For the text-containing cell, return its midpoint in (X, Y) coordinate format. 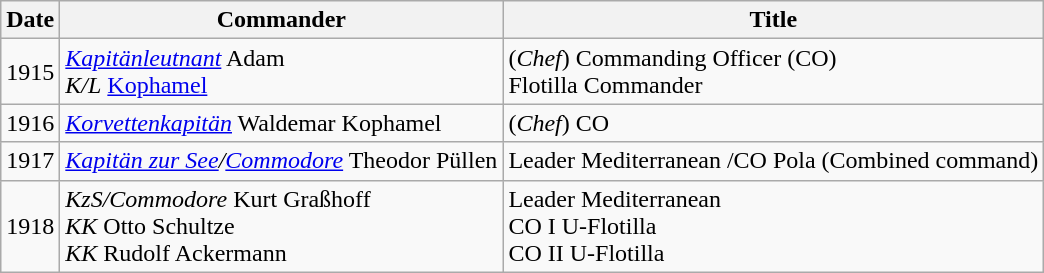
Date (30, 20)
Kapitän zur See/Commodore Theodor Püllen (282, 161)
Kapitänleutnant AdamK/L Kophamel (282, 72)
1918 (30, 226)
Commander (282, 20)
Leader Mediterranean /CO Pola (Combined command) (774, 161)
(Chef) Commanding Officer (CO) Flotilla Commander (774, 72)
1916 (30, 123)
Title (774, 20)
1917 (30, 161)
(Chef) CO (774, 123)
1915 (30, 72)
Leader Mediterranean CO I U-Flotilla CO II U-Flotilla (774, 226)
KzS/Commodore Kurt Graßhoff KK Otto Schultze KK Rudolf Ackermann (282, 226)
Korvettenkapitän Waldemar Kophamel (282, 123)
